Scan for the cell matching the given text and deliver its (x, y) coordinate at center. 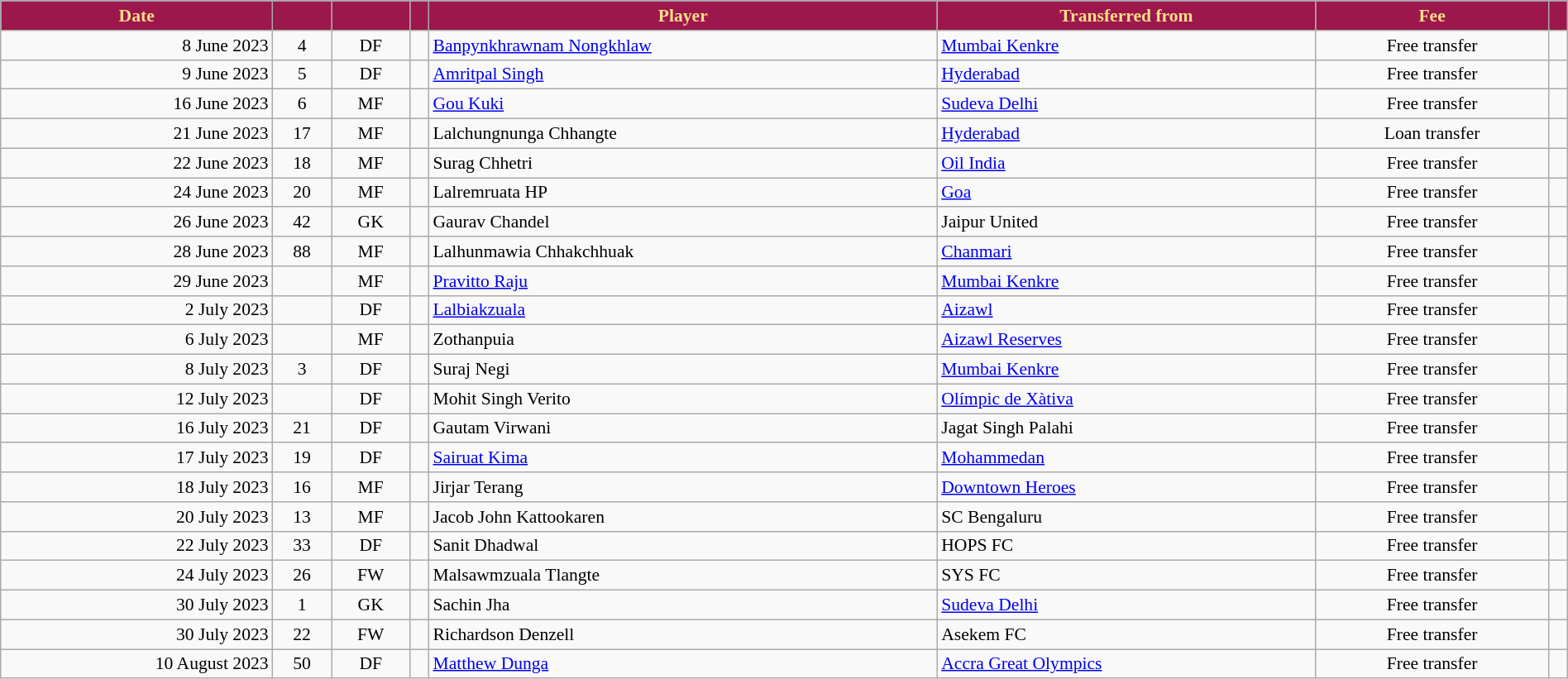
18 (303, 163)
17 (303, 134)
33 (303, 546)
Mohit Singh Verito (683, 399)
12 July 2023 (137, 399)
Pravitto Raju (683, 281)
Gautam Virwani (683, 428)
29 June 2023 (137, 281)
Olímpic de Xàtiva (1126, 399)
Surag Chhetri (683, 163)
Aizawl (1126, 310)
26 June 2023 (137, 222)
Aizawl Reserves (1126, 340)
Asekem FC (1126, 634)
10 August 2023 (137, 664)
Amritpal Singh (683, 74)
42 (303, 222)
5 (303, 74)
Chanmari (1126, 251)
Sanit Dhadwal (683, 546)
13 (303, 517)
Date (137, 16)
Accra Great Olympics (1126, 664)
20 (303, 193)
Mohammedan (1126, 458)
Banpynkhrawnam Nongkhlaw (683, 45)
22 (303, 634)
Gaurav Chandel (683, 222)
Oil India (1126, 163)
50 (303, 664)
28 June 2023 (137, 251)
Malsawmzuala Tlangte (683, 576)
Lalchungnunga Chhangte (683, 134)
Suraj Negi (683, 370)
20 July 2023 (137, 517)
Jaipur United (1126, 222)
6 July 2023 (137, 340)
24 June 2023 (137, 193)
6 (303, 104)
9 June 2023 (137, 74)
18 July 2023 (137, 487)
21 June 2023 (137, 134)
16 June 2023 (137, 104)
Loan transfer (1432, 134)
Jacob John Kattookaren (683, 517)
8 July 2023 (137, 370)
Lalhunmawia Chhakchhuak (683, 251)
Goa (1126, 193)
Richardson Denzell (683, 634)
Jirjar Terang (683, 487)
Lalbiakzuala (683, 310)
22 July 2023 (137, 546)
3 (303, 370)
SC Bengaluru (1126, 517)
Sachin Jha (683, 605)
24 July 2023 (137, 576)
Player (683, 16)
Sairuat Kima (683, 458)
Transferred from (1126, 16)
Downtown Heroes (1126, 487)
1 (303, 605)
26 (303, 576)
Lalremruata HP (683, 193)
Zothanpuia (683, 340)
19 (303, 458)
17 July 2023 (137, 458)
Gou Kuki (683, 104)
21 (303, 428)
SYS FC (1126, 576)
Jagat Singh Palahi (1126, 428)
8 June 2023 (137, 45)
88 (303, 251)
16 July 2023 (137, 428)
HOPS FC (1126, 546)
16 (303, 487)
2 July 2023 (137, 310)
22 June 2023 (137, 163)
4 (303, 45)
Fee (1432, 16)
Matthew Dunga (683, 664)
